From the cell containing the given text, extract its center point as (X, Y) coordinate. 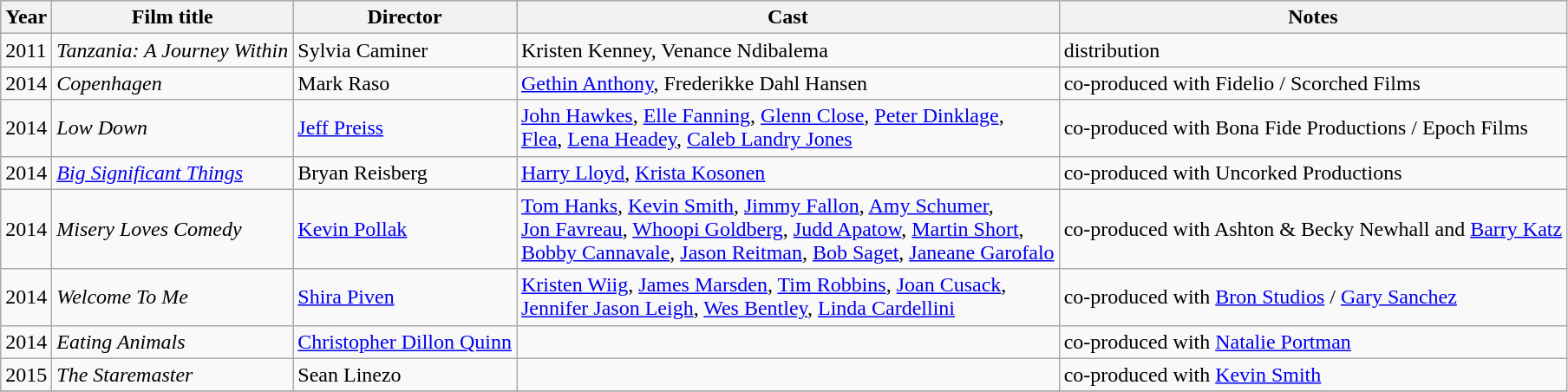
co-produced with Ashton & Becky Newhall and Barry Katz (1313, 229)
Eating Animals (173, 342)
Big Significant Things (173, 173)
co-produced with Bona Fide Productions / Epoch Films (1313, 128)
Notes (1313, 17)
Sean Linezo (405, 375)
Mark Raso (405, 83)
John Hawkes, Elle Fanning, Glenn Close, Peter Dinklage, Flea, Lena Headey, Caleb Landry Jones (788, 128)
Cast (788, 17)
Harry Lloyd, Krista Kosonen (788, 173)
Jeff Preiss (405, 128)
The Staremaster (173, 375)
Welcome To Me (173, 297)
Christopher Dillon Quinn (405, 342)
Misery Loves Comedy (173, 229)
co-produced with Bron Studios / Gary Sanchez (1313, 297)
Gethin Anthony, Frederikke Dahl Hansen (788, 83)
Bryan Reisberg (405, 173)
co-produced with Kevin Smith (1313, 375)
Sylvia Caminer (405, 50)
Kristen Wiig, James Marsden, Tim Robbins, Joan Cusack, Jennifer Jason Leigh, Wes Bentley, Linda Cardellini (788, 297)
Film title (173, 17)
distribution (1313, 50)
co-produced with Uncorked Productions (1313, 173)
Kevin Pollak (405, 229)
Director (405, 17)
Low Down (173, 128)
co-produced with Fidelio / Scorched Films (1313, 83)
Tanzania: A Journey Within (173, 50)
2015 (26, 375)
Shira Piven (405, 297)
Copenhagen (173, 83)
2011 (26, 50)
co-produced with Natalie Portman (1313, 342)
Kristen Kenney, Venance Ndibalema (788, 50)
Year (26, 17)
